Provide the [X, Y] coordinate of the cell's center where the given text is located.  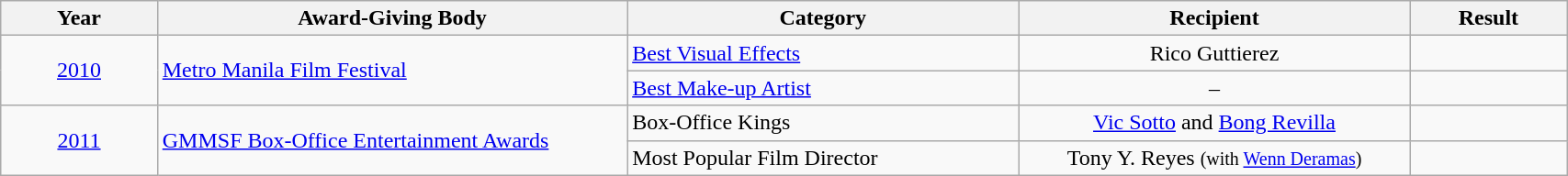
Result [1488, 18]
Box-Office Kings [823, 123]
Best Make-up Artist [823, 88]
– [1214, 88]
Tony Y. Reyes (with Wenn Deramas) [1214, 158]
Vic Sotto and Bong Revilla [1214, 123]
Year [79, 18]
Category [823, 18]
Metro Manila Film Festival [391, 71]
Award-Giving Body [391, 18]
GMMSF Box-Office Entertainment Awards [391, 140]
Recipient [1214, 18]
2011 [79, 140]
Most Popular Film Director [823, 158]
2010 [79, 71]
Rico Guttierez [1214, 53]
Best Visual Effects [823, 53]
